Search for the cell housing the specified text and yield its (X, Y) center coordinate. 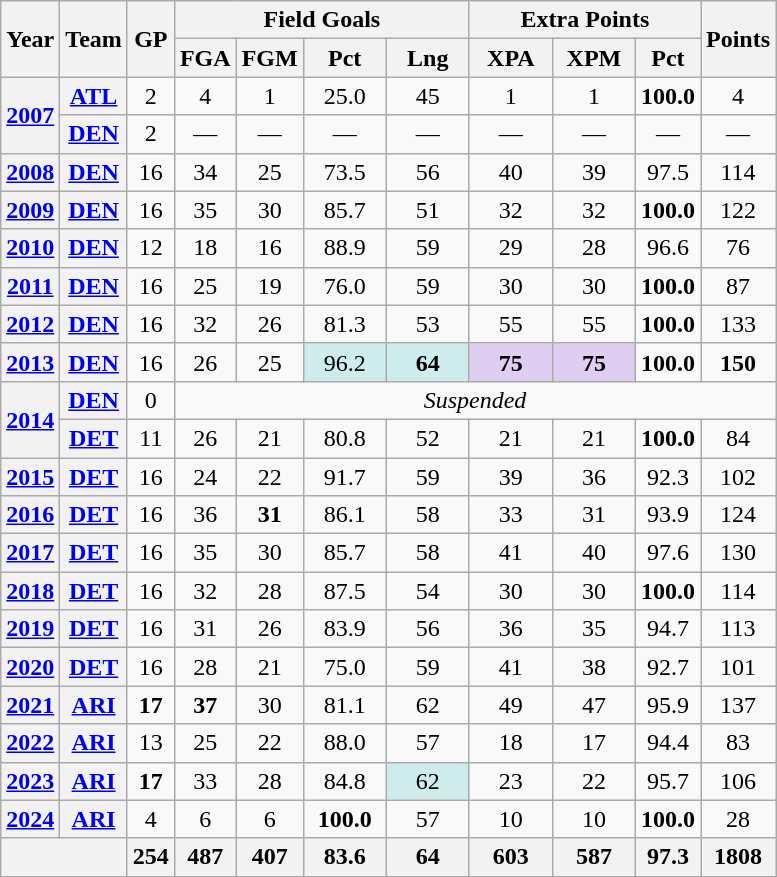
ATL (94, 96)
87 (738, 286)
FGA (205, 58)
2008 (30, 172)
XPA (510, 58)
133 (738, 324)
Team (94, 39)
96.2 (344, 362)
2007 (30, 115)
XPM (594, 58)
GP (150, 39)
75.0 (344, 667)
Lng (428, 58)
96.6 (668, 248)
2012 (30, 324)
2015 (30, 477)
93.9 (668, 515)
0 (150, 400)
137 (738, 705)
2020 (30, 667)
124 (738, 515)
Suspended (474, 400)
2017 (30, 553)
113 (738, 629)
95.9 (668, 705)
76.0 (344, 286)
106 (738, 781)
49 (510, 705)
130 (738, 553)
37 (205, 705)
34 (205, 172)
1808 (738, 857)
83 (738, 743)
88.9 (344, 248)
2016 (30, 515)
94.4 (668, 743)
2013 (30, 362)
45 (428, 96)
51 (428, 210)
52 (428, 438)
25.0 (344, 96)
81.3 (344, 324)
487 (205, 857)
97.5 (668, 172)
19 (270, 286)
83.6 (344, 857)
2021 (30, 705)
13 (150, 743)
29 (510, 248)
80.8 (344, 438)
47 (594, 705)
603 (510, 857)
53 (428, 324)
2010 (30, 248)
81.1 (344, 705)
102 (738, 477)
2024 (30, 819)
97.6 (668, 553)
11 (150, 438)
24 (205, 477)
Points (738, 39)
2023 (30, 781)
2014 (30, 419)
23 (510, 781)
Year (30, 39)
91.7 (344, 477)
54 (428, 591)
2018 (30, 591)
73.5 (344, 172)
FGM (270, 58)
86.1 (344, 515)
101 (738, 667)
76 (738, 248)
97.3 (668, 857)
122 (738, 210)
2009 (30, 210)
Field Goals (322, 20)
2022 (30, 743)
407 (270, 857)
12 (150, 248)
84 (738, 438)
2011 (30, 286)
38 (594, 667)
84.8 (344, 781)
94.7 (668, 629)
95.7 (668, 781)
92.3 (668, 477)
88.0 (344, 743)
150 (738, 362)
83.9 (344, 629)
587 (594, 857)
87.5 (344, 591)
Extra Points (584, 20)
2019 (30, 629)
254 (150, 857)
92.7 (668, 667)
